Identify which cell holds the provided text, then report its (X, Y) central coordinate. 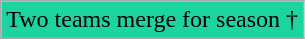
Two teams merge for season † (152, 20)
